Capture the cell that displays the provided text and extract its [x, y] central coordinate. 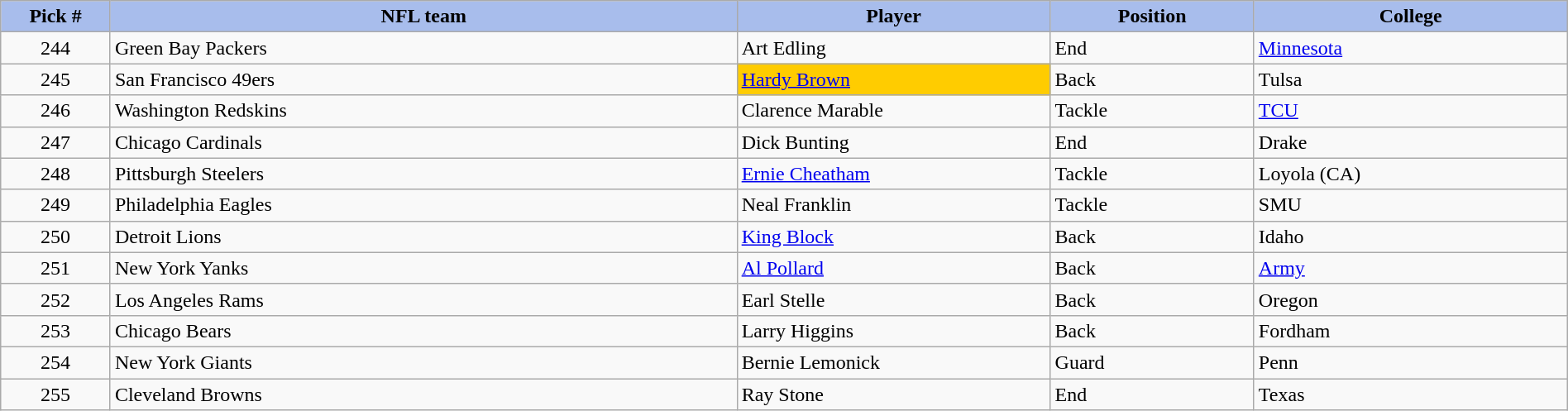
Al Pollard [893, 268]
Minnesota [1411, 48]
San Francisco 49ers [423, 79]
Player [893, 17]
Oregon [1411, 299]
Earl Stelle [893, 299]
Army [1411, 268]
253 [56, 331]
Ray Stone [893, 394]
New York Yanks [423, 268]
Guard [1152, 362]
Neal Franklin [893, 205]
Washington Redskins [423, 111]
Larry Higgins [893, 331]
Loyola (CA) [1411, 174]
Chicago Bears [423, 331]
Texas [1411, 394]
Pittsburgh Steelers [423, 174]
Cleveland Browns [423, 394]
245 [56, 79]
Dick Bunting [893, 142]
244 [56, 48]
Drake [1411, 142]
Hardy Brown [893, 79]
247 [56, 142]
249 [56, 205]
Fordham [1411, 331]
Clarence Marable [893, 111]
SMU [1411, 205]
Philadelphia Eagles [423, 205]
255 [56, 394]
Green Bay Packers [423, 48]
Detroit Lions [423, 237]
New York Giants [423, 362]
Art Edling [893, 48]
Pick # [56, 17]
King Block [893, 237]
Tulsa [1411, 79]
250 [56, 237]
246 [56, 111]
Bernie Lemonick [893, 362]
254 [56, 362]
TCU [1411, 111]
Los Angeles Rams [423, 299]
Chicago Cardinals [423, 142]
Idaho [1411, 237]
248 [56, 174]
NFL team [423, 17]
Penn [1411, 362]
252 [56, 299]
251 [56, 268]
Position [1152, 17]
Ernie Cheatham [893, 174]
College [1411, 17]
